Provide the [X, Y] coordinate of the cell's center where the given text is located.  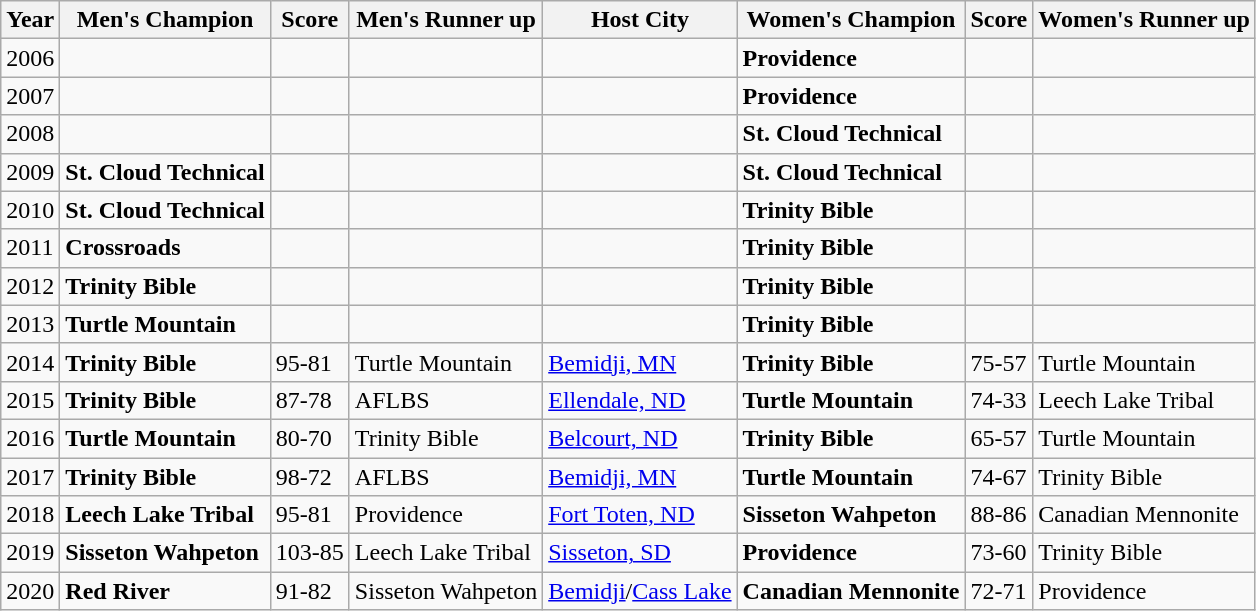
2011 [30, 248]
72-71 [999, 591]
Fort Toten, ND [640, 515]
2010 [30, 210]
91-82 [310, 591]
87-78 [310, 400]
2016 [30, 438]
98-72 [310, 477]
88-86 [999, 515]
Ellendale, ND [640, 400]
2009 [30, 172]
Red River [165, 591]
73-60 [999, 553]
65-57 [999, 438]
2007 [30, 96]
2012 [30, 286]
103-85 [310, 553]
Sisseton, SD [640, 553]
Host City [640, 20]
2018 [30, 515]
75-57 [999, 362]
2015 [30, 400]
2017 [30, 477]
2014 [30, 362]
Women's Runner up [1144, 20]
74-33 [999, 400]
2008 [30, 134]
2020 [30, 591]
80-70 [310, 438]
2013 [30, 324]
2019 [30, 553]
Women's Champion [851, 20]
Men's Runner up [446, 20]
Men's Champion [165, 20]
2006 [30, 58]
Crossroads [165, 248]
74-67 [999, 477]
Belcourt, ND [640, 438]
Bemidji/Cass Lake [640, 591]
Year [30, 20]
